Determine the (X, Y) coordinate at the center of the cell enclosing the given text.  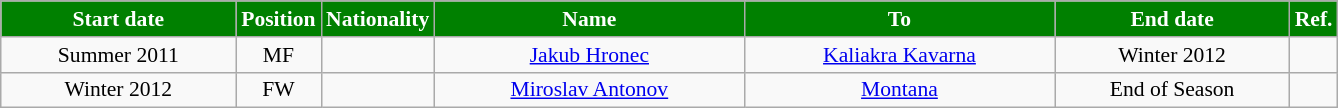
Position (278, 19)
Jakub Hronec (589, 55)
Name (589, 19)
Ref. (1314, 19)
End date (1172, 19)
To (899, 19)
MF (278, 55)
Nationality (378, 19)
Montana (899, 90)
Start date (118, 19)
End of Season (1172, 90)
Miroslav Antonov (589, 90)
Summer 2011 (118, 55)
FW (278, 90)
Kaliakra Kavarna (899, 55)
